Return the (x, y) coordinate for the center point of the cell that contains the specified text.  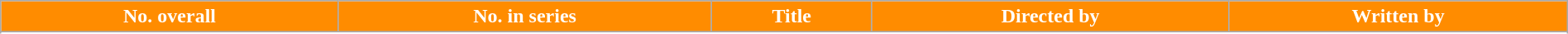
Title (792, 17)
No. overall (170, 17)
Written by (1398, 17)
No. in series (524, 17)
Directed by (1050, 17)
